From the cell containing the given text, extract its center point as (x, y) coordinate. 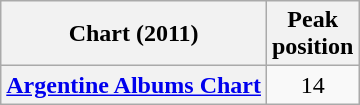
Peakposition (312, 34)
14 (312, 85)
Argentine Albums Chart (134, 85)
Chart (2011) (134, 34)
